Find where the given text appears and provide that cell's center as (x, y) coordinate. 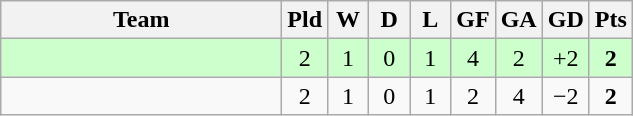
−2 (566, 96)
W (348, 20)
Team (142, 20)
GD (566, 20)
GF (473, 20)
GA (518, 20)
D (390, 20)
+2 (566, 58)
Pts (610, 20)
L (430, 20)
Pld (305, 20)
